Locate the cell with the specified text and output its [X, Y] center coordinate. 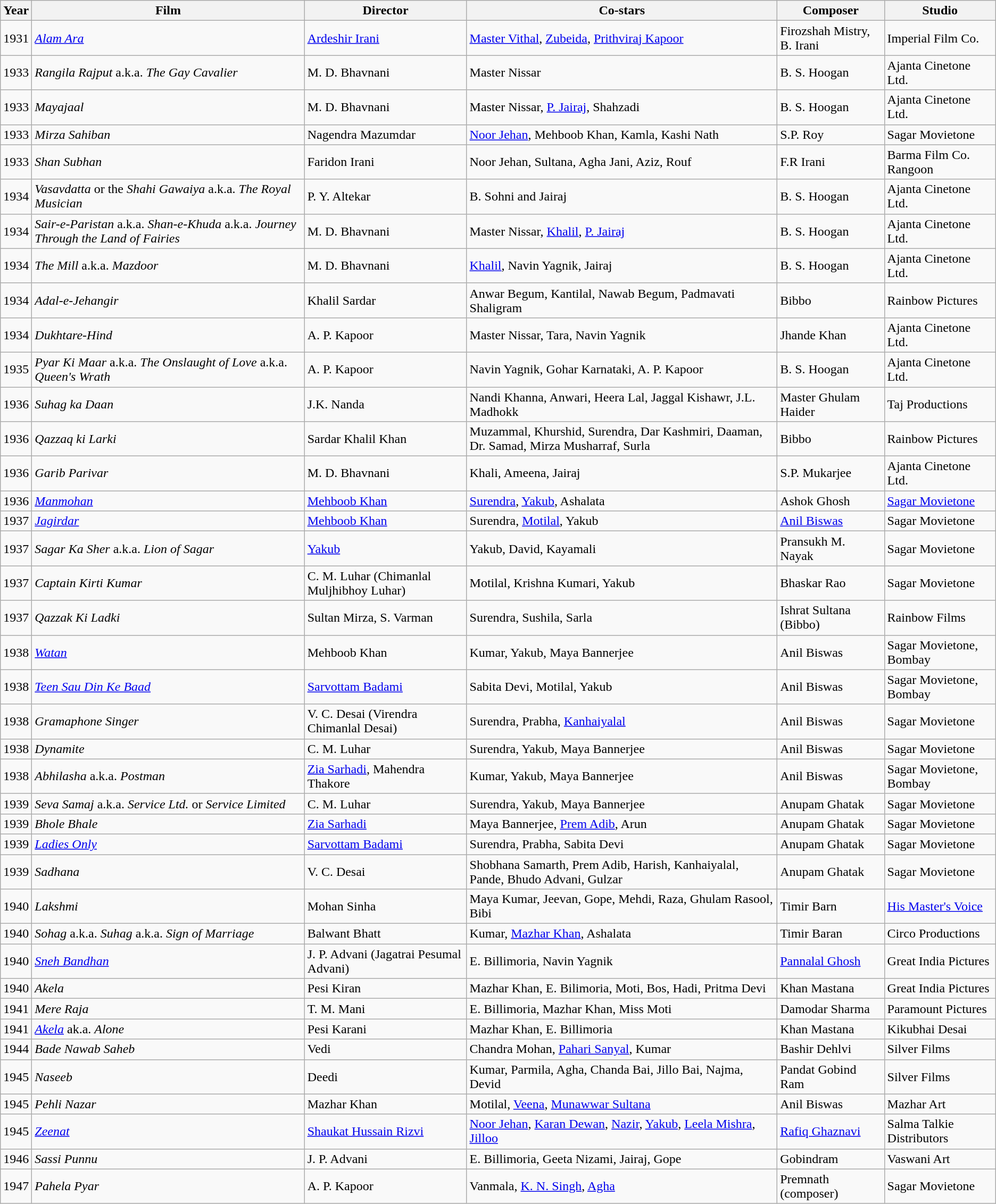
Sultan Mirza, S. Varman [385, 618]
P. Y. Altekar [385, 197]
Sohag a.k.a. Suhag a.k.a. Sign of Marriage [168, 934]
E. Billimoria, Geeta Nizami, Jairaj, Gope [622, 1159]
Kumar, Parmila, Agha, Chanda Bai, Jillo Bai, Najma, Devid [622, 1076]
V. C. Desai [385, 871]
Pannalal Ghosh [831, 961]
Mirza Sahiban [168, 135]
1946 [16, 1159]
Taj Productions [940, 404]
Muzammal, Khurshid, Surendra, Dar Kashmiri, Daaman, Dr. Samad, Mirza Musharraf, Surla [622, 439]
T. M. Mani [385, 1009]
C. M. Luhar (Chimanlal Muljhibhoy Luhar) [385, 583]
Kikubhai Desai [940, 1029]
Balwant Bhatt [385, 934]
Akela ak.a. Alone [168, 1029]
1935 [16, 369]
Sardar Khalil Khan [385, 439]
Mohan Sinha [385, 906]
Zia Sarhadi [385, 824]
1931 [16, 38]
Garib Parivar [168, 473]
Master Nissar, Khalil, P. Jairaj [622, 231]
Mazhar Khan, E. Billimoria [622, 1029]
Shaukat Hussain Rizvi [385, 1132]
E. Billimoria, Mazhar Khan, Miss Moti [622, 1009]
Ashok Ghosh [831, 501]
Firozshah Mistry, B. Irani [831, 38]
Master Nissar, Tara, Navin Yagnik [622, 335]
Bhaskar Rao [831, 583]
Pahela Pyar [168, 1186]
Noor Jehan, Karan Dewan, Nazir, Yakub, Leela Mishra, Jilloo [622, 1132]
Shobhana Samarth, Prem Adib, Harish, Kanhaiyalal, Pande, Bhudo Advani, Gulzar [622, 871]
Qazzak Ki Ladki [168, 618]
Adal-e-Jehangir [168, 300]
Anwar Begum, Kantilal, Nawab Begum, Padmavati Shaligram [622, 300]
Dynamite [168, 749]
Rainbow Films [940, 618]
Zia Sarhadi, Mahendra Thakore [385, 776]
Teen Sau Din Ke Baad [168, 687]
Sneh Bandhan [168, 961]
S.P. Roy [831, 135]
Yakub, David, Kayamali [622, 549]
Master Ghulam Haider [831, 404]
Surendra, Prabha, Sabita Devi [622, 844]
Maya Kumar, Jeevan, Gope, Mehdi, Raza, Ghulam Rasool, Bibi [622, 906]
Dukhtare-Hind [168, 335]
Bhole Bhale [168, 824]
Gobindram [831, 1159]
Year [16, 11]
Imperial Film Co. [940, 38]
S.P. Mukarjee [831, 473]
Sair-e-Paristan a.k.a. Shan-e-Khuda a.k.a. Journey Through the Land of Fairies [168, 231]
Surendra, Sushila, Sarla [622, 618]
Sagar Ka Sher a.k.a. Lion of Sagar [168, 549]
V. C. Desai (Virendra Chimanlal Desai) [385, 721]
Noor Jehan, Mehboob Khan, Kamla, Kashi Nath [622, 135]
Suhag ka Daan [168, 404]
Alam Ara [168, 38]
Manmohan [168, 501]
Pesi Karani [385, 1029]
Composer [831, 11]
Motilal, Veena, Munawwar Sultana [622, 1104]
Paramount Pictures [940, 1009]
Vaswani Art [940, 1159]
Pandat Gobind Ram [831, 1076]
Salma Talkie Distributors [940, 1132]
Surendra, Motilal, Yakub [622, 521]
Qazzaq ki Larki [168, 439]
The Mill a.k.a. Mazdoor [168, 266]
Premnath (composer) [831, 1186]
Khalil, Navin Yagnik, Jairaj [622, 266]
Surendra, Prabha, Kanhaiyalal [622, 721]
Pehli Nazar [168, 1104]
Noor Jehan, Sultana, Agha Jani, Aziz, Rouf [622, 162]
Nagendra Mazumdar [385, 135]
Pransukh M. Nayak [831, 549]
Rafiq Ghaznavi [831, 1132]
Studio [940, 11]
Film [168, 11]
Gramaphone Singer [168, 721]
Rangila Rajput a.k.a. The Gay Cavalier [168, 72]
Co-stars [622, 11]
Vasavdatta or the Shahi Gawaiya a.k.a. The Royal Musician [168, 197]
Barma Film Co. Rangoon [940, 162]
Abhilasha a.k.a. Postman [168, 776]
Mazhar Khan, E. Bilimoria, Moti, Bos, Hadi, Pritma Devi [622, 989]
F.R Irani [831, 162]
Khalil Sardar [385, 300]
Ishrat Sultana (Bibbo) [831, 618]
Bashir Dehlvi [831, 1049]
Timir Barn [831, 906]
Lakshmi [168, 906]
Seva Samaj a.k.a. Service Ltd. or Service Limited [168, 804]
Surendra, Yakub, Ashalata [622, 501]
Director [385, 11]
1947 [16, 1186]
Jagirdar [168, 521]
Vanmala, K. N. Singh, Agha [622, 1186]
Sassi Punnu [168, 1159]
Chandra Mohan, Pahari Sanyal, Kumar [622, 1049]
Shan Subhan [168, 162]
Watan [168, 652]
Akela [168, 989]
Mazhar Art [940, 1104]
Sabita Devi, Motilal, Yakub [622, 687]
Khali, Ameena, Jairaj [622, 473]
Maya Bannerjee, Prem Adib, Arun [622, 824]
Deedi [385, 1076]
Motilal, Krishna Kumari, Yakub [622, 583]
Mere Raja [168, 1009]
Master Nissar [622, 72]
Jhande Khan [831, 335]
Circo Productions [940, 934]
B. Sohni and Jairaj [622, 197]
His Master's Voice [940, 906]
Naseeb [168, 1076]
E. Billimoria, Navin Yagnik [622, 961]
Faridon Irani [385, 162]
Master Vithal, Zubeida, Prithviraj Kapoor [622, 38]
Master Nissar, P. Jairaj, Shahzadi [622, 107]
Sadhana [168, 871]
J.K. Nanda [385, 404]
Timir Baran [831, 934]
Pesi Kiran [385, 989]
Ladies Only [168, 844]
Ardeshir Irani [385, 38]
Damodar Sharma [831, 1009]
Pyar Ki Maar a.k.a. The Onslaught of Love a.k.a. Queen's Wrath [168, 369]
Zeenat [168, 1132]
Yakub [385, 549]
Nandi Khanna, Anwari, Heera Lal, Jaggal Kishawr, J.L. Madhokk [622, 404]
Mayajaal [168, 107]
Vedi [385, 1049]
1944 [16, 1049]
J. P. Advani (Jagatrai Pesumal Advani) [385, 961]
J. P. Advani [385, 1159]
Bade Nawab Saheb [168, 1049]
Captain Kirti Kumar [168, 583]
Navin Yagnik, Gohar Karnataki, A. P. Kapoor [622, 369]
Kumar, Mazhar Khan, Ashalata [622, 934]
Mazhar Khan [385, 1104]
